Output the (x, y) coordinate of the center of the cell containing the given text.  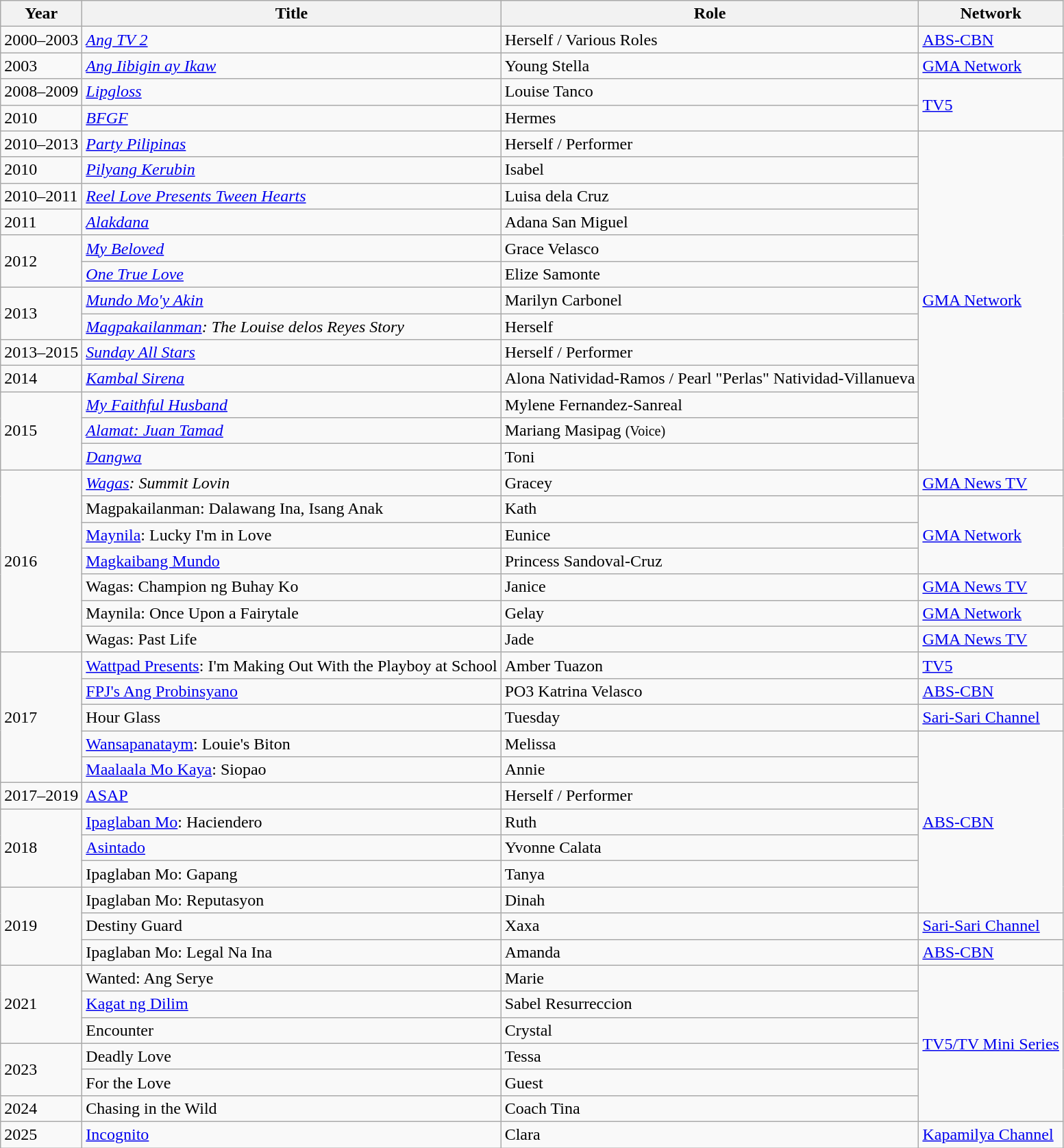
Tanya (710, 874)
Destiny Guard (292, 926)
Magpakailanman: The Louise delos Reyes Story (292, 327)
Magpakailanman: Dalawang Ina, Isang Anak (292, 509)
Louise Tanco (710, 92)
Wattpad Presents: I'm Making Out With the Playboy at School (292, 665)
Gelay (710, 613)
Maalaala Mo Kaya: Siopao (292, 770)
2018 (41, 848)
2017–2019 (41, 796)
Hermes (710, 118)
Alakdana (292, 222)
Tessa (710, 1056)
2023 (41, 1069)
2013–2015 (41, 353)
2017 (41, 717)
Herself / Various Roles (710, 40)
Jade (710, 639)
FPJ's Ang Probinsyano (292, 691)
Ipaglaban Mo: Legal Na Ina (292, 952)
Alona Natividad-Ramos / Pearl "Perlas" Natividad-Villanueva (710, 379)
Mariang Masipag (Voice) (710, 431)
Crystal (710, 1030)
Alamat: Juan Tamad (292, 431)
Network (991, 14)
2014 (41, 379)
Mylene Fernandez-Sanreal (710, 405)
Kagat ng Dilim (292, 1004)
Young Stella (710, 66)
Lipgloss (292, 92)
Amber Tuazon (710, 665)
Marie (710, 978)
Guest (710, 1082)
Sunday All Stars (292, 353)
2008–2009 (41, 92)
Janice (710, 587)
Elize Samonte (710, 274)
Party Pilipinas (292, 144)
Sabel Resurreccion (710, 1004)
Chasing in the Wild (292, 1108)
Dinah (710, 900)
My Beloved (292, 248)
Asintado (292, 848)
Grace Velasco (710, 248)
Wagas: Summit Lovin (292, 483)
ASAP (292, 796)
Luisa dela Cruz (710, 196)
Clara (710, 1134)
2024 (41, 1108)
Kambal Sirena (292, 379)
Pilyang Kerubin (292, 170)
Ipaglaban Mo: Haciendero (292, 822)
BFGF (292, 118)
Reel Love Presents Tween Hearts (292, 196)
2013 (41, 313)
Adana San Miguel (710, 222)
2016 (41, 561)
Maynila: Once Upon a Fairytale (292, 613)
Maynila: Lucky I'm in Love (292, 535)
Wanted: Ang Serye (292, 978)
Princess Sandoval-Cruz (710, 561)
Melissa (710, 743)
Yvonne Calata (710, 848)
Toni (710, 457)
Annie (710, 770)
2010–2013 (41, 144)
Herself (710, 327)
My Faithful Husband (292, 405)
2011 (41, 222)
PO3 Katrina Velasco (710, 691)
Mundo Mo'y Akin (292, 300)
One True Love (292, 274)
Ang Iibigin ay Ikaw (292, 66)
Year (41, 14)
Coach Tina (710, 1108)
Amanda (710, 952)
Wagas: Champion ng Buhay Ko (292, 587)
Gracey (710, 483)
Role (710, 14)
Ang TV 2 (292, 40)
Magkaibang Mundo (292, 561)
Ipaglaban Mo: Reputasyon (292, 900)
2019 (41, 926)
Title (292, 14)
Ipaglaban Mo: Gapang (292, 874)
Wansapanataym: Louie's Biton (292, 743)
Wagas: Past Life (292, 639)
2021 (41, 1004)
Ruth (710, 822)
Dangwa (292, 457)
2010–2011 (41, 196)
Incognito (292, 1134)
Isabel (710, 170)
2015 (41, 431)
2025 (41, 1134)
2012 (41, 261)
2003 (41, 66)
Tuesday (710, 717)
Kapamilya Channel (991, 1134)
Xaxa (710, 926)
Kath (710, 509)
Deadly Love (292, 1056)
Eunice (710, 535)
For the Love (292, 1082)
2000–2003 (41, 40)
Hour Glass (292, 717)
TV5/TV Mini Series (991, 1043)
Encounter (292, 1030)
Marilyn Carbonel (710, 300)
